From the cell containing the given text, extract its center point as (x, y) coordinate. 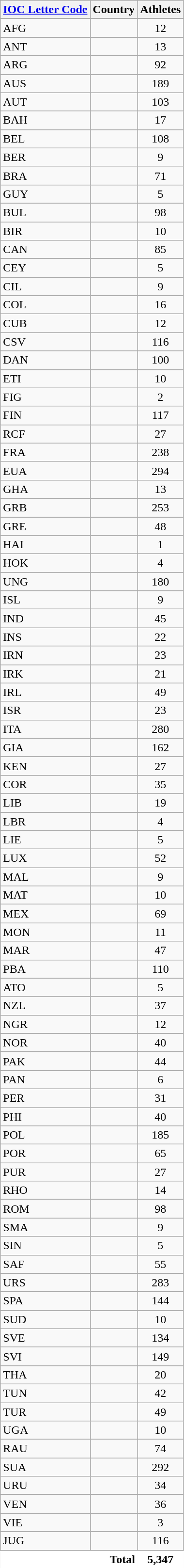
BRA (46, 175)
EUA (46, 471)
BER (46, 157)
110 (161, 969)
CIL (46, 286)
283 (161, 1283)
85 (161, 250)
21 (161, 674)
BAH (46, 120)
108 (161, 139)
FIG (46, 397)
TUN (46, 1393)
NZL (46, 1006)
INS (46, 637)
POL (46, 1135)
RAU (46, 1449)
IRK (46, 674)
POR (46, 1154)
47 (161, 950)
31 (161, 1098)
3 (161, 1522)
GRE (46, 526)
RHO (46, 1190)
IRN (46, 655)
22 (161, 637)
92 (161, 65)
SPA (46, 1301)
SVI (46, 1356)
PBA (46, 969)
SAF (46, 1264)
SMA (46, 1227)
280 (161, 729)
17 (161, 120)
IND (46, 618)
BEL (46, 139)
55 (161, 1264)
134 (161, 1338)
180 (161, 582)
19 (161, 803)
149 (161, 1356)
LIE (46, 840)
238 (161, 452)
NGR (46, 1024)
74 (161, 1449)
PUR (46, 1172)
ITA (46, 729)
GRB (46, 507)
Athletes (161, 10)
CSV (46, 342)
UNG (46, 582)
HAI (46, 545)
37 (161, 1006)
PER (46, 1098)
35 (161, 784)
COR (46, 784)
292 (161, 1467)
20 (161, 1375)
TUR (46, 1412)
CUB (46, 323)
2 (161, 397)
BUL (46, 212)
LBR (46, 822)
URU (46, 1486)
GHA (46, 489)
AFG (46, 28)
THA (46, 1375)
Total (69, 1559)
65 (161, 1154)
GIA (46, 747)
14 (161, 1190)
LIB (46, 803)
MAR (46, 950)
42 (161, 1393)
CEY (46, 268)
VIE (46, 1522)
ARG (46, 65)
DAN (46, 360)
69 (161, 914)
SIN (46, 1246)
SUA (46, 1467)
48 (161, 526)
ATO (46, 987)
294 (161, 471)
IOC Letter Code (46, 10)
189 (161, 83)
144 (161, 1301)
PAK (46, 1061)
34 (161, 1486)
LUX (46, 858)
11 (161, 932)
44 (161, 1061)
117 (161, 415)
Country (114, 10)
253 (161, 507)
UGA (46, 1430)
GUY (46, 194)
6 (161, 1079)
NOR (46, 1043)
MAL (46, 877)
JUG (46, 1541)
FRA (46, 452)
URS (46, 1283)
KEN (46, 766)
ETI (46, 379)
MAT (46, 895)
MEX (46, 914)
PAN (46, 1079)
ANT (46, 47)
RCF (46, 434)
FIN (46, 415)
5,347 (161, 1559)
100 (161, 360)
PHI (46, 1116)
71 (161, 175)
16 (161, 305)
IRL (46, 692)
MON (46, 932)
SUD (46, 1319)
52 (161, 858)
BIR (46, 231)
36 (161, 1504)
CAN (46, 250)
ISL (46, 600)
AUS (46, 83)
45 (161, 618)
103 (161, 102)
1 (161, 545)
162 (161, 747)
VEN (46, 1504)
COL (46, 305)
185 (161, 1135)
HOK (46, 563)
SVE (46, 1338)
AUT (46, 102)
ROM (46, 1209)
ISR (46, 711)
